Return the (x, y) coordinate for the center point of the cell that contains the specified text.  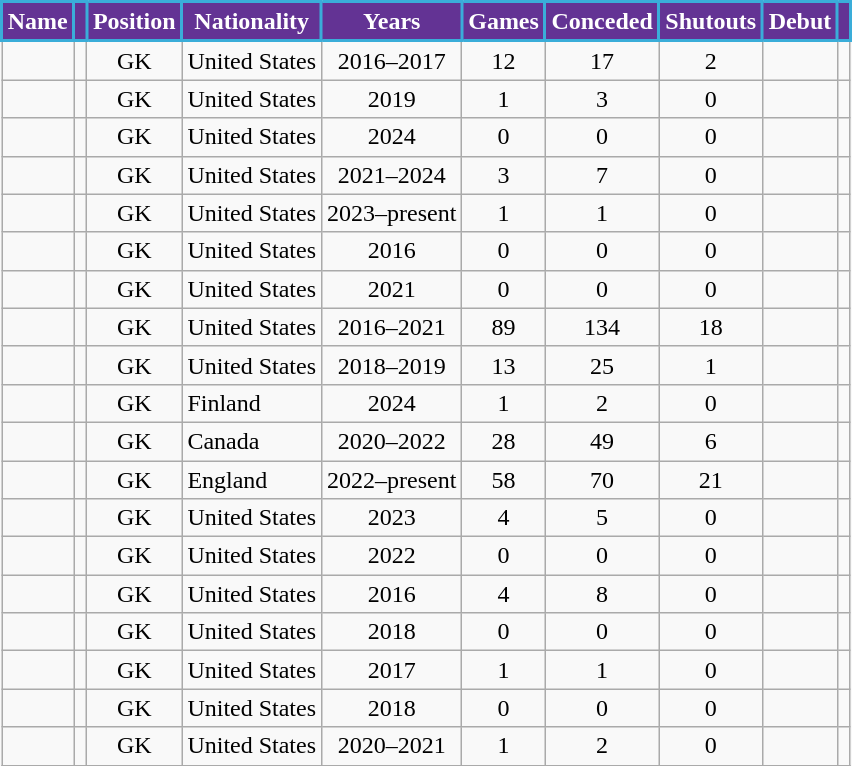
Position (134, 22)
2022–present (392, 479)
28 (504, 441)
2020–2022 (392, 441)
8 (602, 594)
2018–2019 (392, 365)
58 (504, 479)
Games (504, 22)
2021 (392, 289)
2023–present (392, 213)
13 (504, 365)
2017 (392, 670)
89 (504, 327)
Conceded (602, 22)
6 (710, 441)
Years (392, 22)
2021–2024 (392, 175)
England (252, 479)
17 (602, 60)
2019 (392, 99)
7 (602, 175)
Shutouts (710, 22)
Finland (252, 403)
21 (710, 479)
Canada (252, 441)
2016–2017 (392, 60)
Nationality (252, 22)
2020–2021 (392, 746)
Debut (800, 22)
2023 (392, 518)
18 (710, 327)
5 (602, 518)
25 (602, 365)
2016–2021 (392, 327)
70 (602, 479)
134 (602, 327)
Name (38, 22)
49 (602, 441)
2022 (392, 556)
12 (504, 60)
